Return the [X, Y] coordinate for the center point of the cell that contains the specified text.  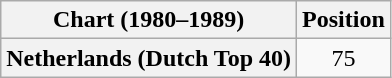
Position [344, 20]
75 [344, 58]
Chart (1980–1989) [149, 20]
Netherlands (Dutch Top 40) [149, 58]
